Scan for the cell matching the given text and deliver its [X, Y] coordinate at center. 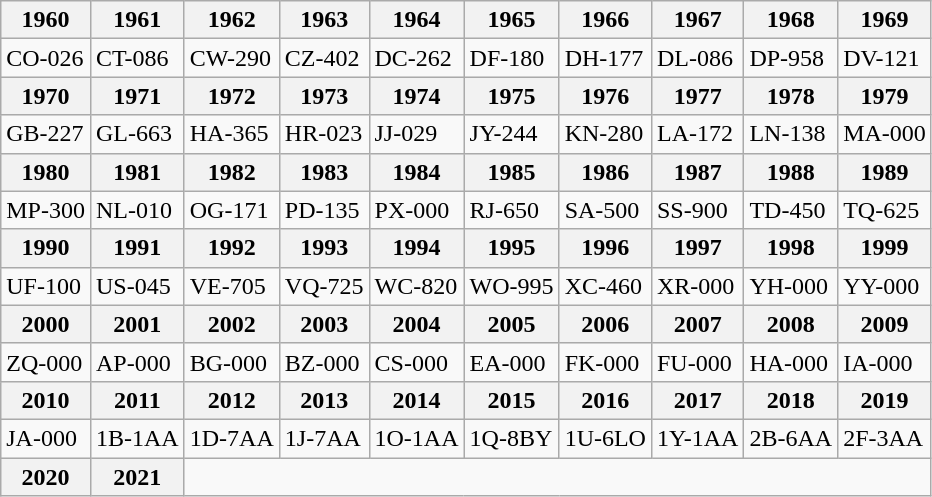
AP-000 [137, 362]
1961 [137, 20]
1983 [324, 172]
DC-262 [416, 58]
RJ-650 [512, 210]
HR-023 [324, 134]
MP-300 [46, 210]
IA-000 [885, 362]
1968 [791, 20]
1998 [791, 248]
1980 [46, 172]
1994 [416, 248]
DF-180 [512, 58]
2018 [791, 400]
1J-7AA [324, 438]
VQ-725 [324, 286]
1965 [512, 20]
1972 [232, 96]
DP-958 [791, 58]
1Y-1AA [697, 438]
1982 [232, 172]
NL-010 [137, 210]
2015 [512, 400]
JJ-029 [416, 134]
2009 [885, 324]
2010 [46, 400]
2F-3AA [885, 438]
1B-1AA [137, 438]
CS-000 [416, 362]
1989 [885, 172]
UF-100 [46, 286]
1962 [232, 20]
HA-365 [232, 134]
EA-000 [512, 362]
1U-6LO [605, 438]
PX-000 [416, 210]
2021 [137, 477]
KN-280 [605, 134]
BG-000 [232, 362]
SS-900 [697, 210]
1969 [885, 20]
JY-244 [512, 134]
1995 [512, 248]
LN-138 [791, 134]
BZ-000 [324, 362]
1977 [697, 96]
DV-121 [885, 58]
1975 [512, 96]
YH-000 [791, 286]
2002 [232, 324]
FK-000 [605, 362]
2016 [605, 400]
HA-000 [791, 362]
DL-086 [697, 58]
1979 [885, 96]
US-045 [137, 286]
JA-000 [46, 438]
1964 [416, 20]
1966 [605, 20]
CW-290 [232, 58]
2000 [46, 324]
VE-705 [232, 286]
SA-500 [605, 210]
GL-663 [137, 134]
1999 [885, 248]
YY-000 [885, 286]
1990 [46, 248]
1991 [137, 248]
2008 [791, 324]
MA-000 [885, 134]
CT-086 [137, 58]
WO-995 [512, 286]
1988 [791, 172]
GB-227 [46, 134]
2017 [697, 400]
1973 [324, 96]
CO-026 [46, 58]
TQ-625 [885, 210]
2020 [46, 477]
1960 [46, 20]
OG-171 [232, 210]
2B-6AA [791, 438]
PD-135 [324, 210]
DH-177 [605, 58]
1981 [137, 172]
1971 [137, 96]
2014 [416, 400]
1963 [324, 20]
1984 [416, 172]
2007 [697, 324]
2012 [232, 400]
1D-7AA [232, 438]
ZQ-000 [46, 362]
1Q-8BY [512, 438]
1986 [605, 172]
2019 [885, 400]
1974 [416, 96]
2005 [512, 324]
XR-000 [697, 286]
1985 [512, 172]
1992 [232, 248]
1976 [605, 96]
2001 [137, 324]
1997 [697, 248]
WC-820 [416, 286]
1978 [791, 96]
2011 [137, 400]
2006 [605, 324]
LA-172 [697, 134]
1993 [324, 248]
2013 [324, 400]
1970 [46, 96]
2004 [416, 324]
FU-000 [697, 362]
1987 [697, 172]
2003 [324, 324]
1O-1AA [416, 438]
XC-460 [605, 286]
TD-450 [791, 210]
1996 [605, 248]
1967 [697, 20]
CZ-402 [324, 58]
